Output the (x, y) coordinate of the center of the cell containing the given text.  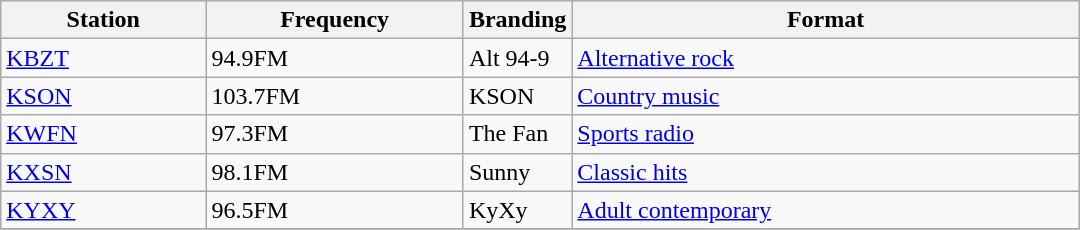
KYXY (104, 210)
96.5FM (335, 210)
Frequency (335, 20)
KXSN (104, 172)
Country music (826, 96)
KyXy (517, 210)
98.1FM (335, 172)
94.9FM (335, 58)
Classic hits (826, 172)
The Fan (517, 134)
Sunny (517, 172)
Format (826, 20)
Sports radio (826, 134)
KWFN (104, 134)
Alternative rock (826, 58)
KBZT (104, 58)
Station (104, 20)
Adult contemporary (826, 210)
103.7FM (335, 96)
Alt 94-9 (517, 58)
Branding (517, 20)
97.3FM (335, 134)
